Return [x, y] of the center of cell containing provided text 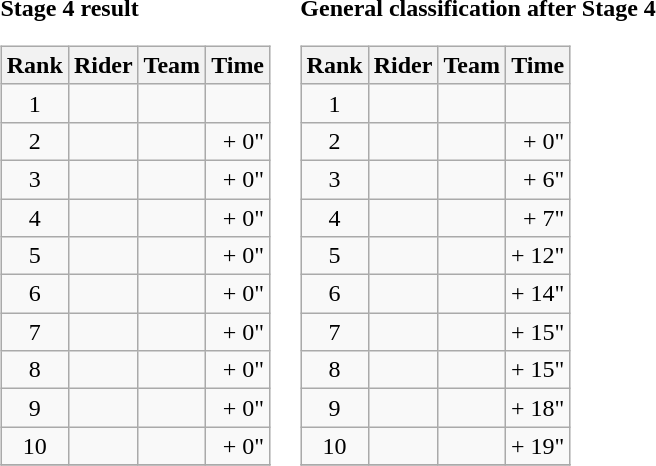
+ 7" [537, 217]
+ 14" [537, 294]
+ 12" [537, 256]
+ 18" [537, 408]
+ 19" [537, 446]
+ 6" [537, 179]
